Pinpoint the cell where the given text exists, returning its [x, y] midpoint coordinate. 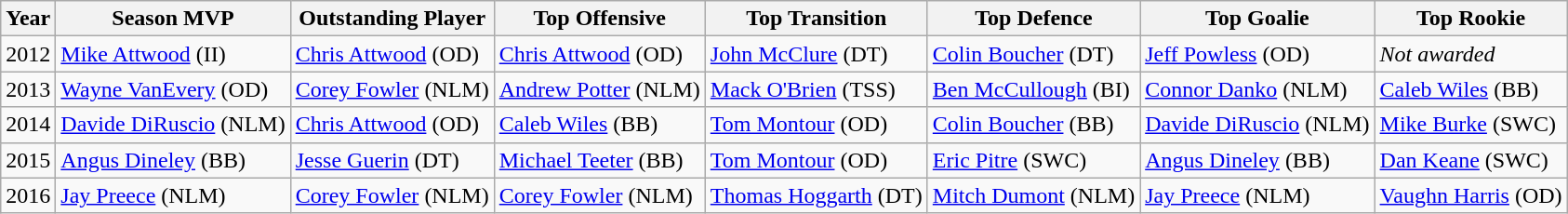
Mack O'Brien (TSS) [817, 89]
Year [28, 19]
Mitch Dumont (NLM) [1033, 195]
Jesse Guerin (DT) [392, 160]
Vaughn Harris (OD) [1471, 195]
Colin Boucher (BB) [1033, 125]
Ben McCullough (BI) [1033, 89]
Top Rookie [1471, 19]
Wayne VanEvery (OD) [173, 89]
Colin Boucher (DT) [1033, 54]
Not awarded [1471, 54]
Michael Teeter (BB) [599, 160]
Top Defence [1033, 19]
Outstanding Player [392, 19]
Connor Danko (NLM) [1257, 89]
2014 [28, 125]
2013 [28, 89]
2012 [28, 54]
Mike Attwood (II) [173, 54]
Dan Keane (SWC) [1471, 160]
Season MVP [173, 19]
2015 [28, 160]
Andrew Potter (NLM) [599, 89]
Jeff Powless (OD) [1257, 54]
Top Transition [817, 19]
Eric Pitre (SWC) [1033, 160]
Mike Burke (SWC) [1471, 125]
Top Offensive [599, 19]
Thomas Hoggarth (DT) [817, 195]
John McClure (DT) [817, 54]
2016 [28, 195]
Top Goalie [1257, 19]
